For the text-containing cell, return its midpoint in (X, Y) coordinate format. 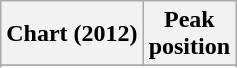
Chart (2012) (72, 34)
Peakposition (189, 34)
